Detect which cell encompasses the target text, then output its (x, y) center coordinate. 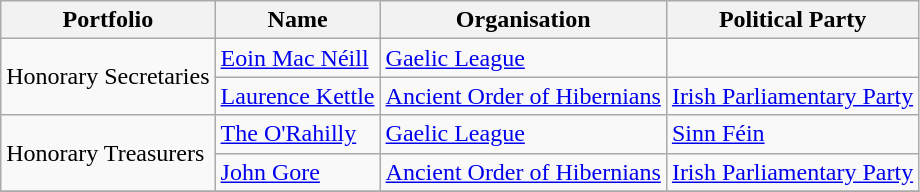
John Gore (298, 172)
Organisation (523, 20)
Political Party (792, 20)
Eoin Mac Néill (298, 58)
Sinn Féin (792, 134)
Laurence Kettle (298, 96)
The O'Rahilly (298, 134)
Name (298, 20)
Portfolio (108, 20)
Honorary Secretaries (108, 77)
Honorary Treasurers (108, 153)
